Pinpoint the cell where the given text exists, returning its [x, y] midpoint coordinate. 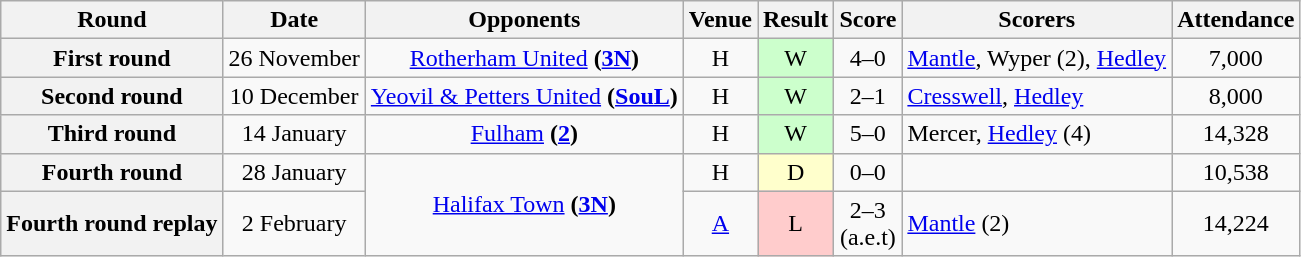
D [796, 172]
Second round [112, 96]
7,000 [1236, 58]
Rotherham United (3N) [524, 58]
Date [294, 20]
Fourth round [112, 172]
Yeovil & Petters United (SouL) [524, 96]
Third round [112, 134]
Mantle (2) [1037, 224]
0–0 [868, 172]
A [720, 224]
14,328 [1236, 134]
Mantle, Wyper (2), Hedley [1037, 58]
Scorers [1037, 20]
26 November [294, 58]
10,538 [1236, 172]
14,224 [1236, 224]
2 February [294, 224]
Round [112, 20]
Score [868, 20]
Fourth round replay [112, 224]
5–0 [868, 134]
First round [112, 58]
8,000 [1236, 96]
10 December [294, 96]
Cresswell, Hedley [1037, 96]
14 January [294, 134]
Result [796, 20]
4–0 [868, 58]
Venue [720, 20]
2–1 [868, 96]
L [796, 224]
Opponents [524, 20]
2–3(a.e.t) [868, 224]
28 January [294, 172]
Halifax Town (3N) [524, 204]
Fulham (2) [524, 134]
Attendance [1236, 20]
Mercer, Hedley (4) [1037, 134]
